Search for the cell housing the specified text and yield its [x, y] center coordinate. 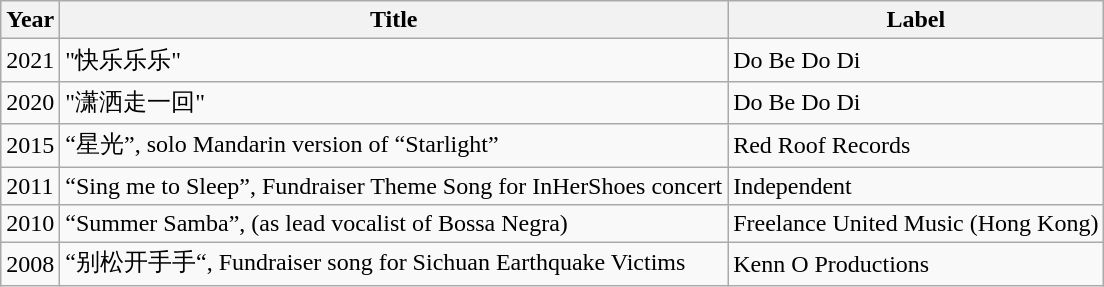
2015 [30, 146]
Kenn O Productions [916, 264]
Year [30, 20]
Independent [916, 185]
2020 [30, 102]
2011 [30, 185]
Freelance United Music (Hong Kong) [916, 224]
Label [916, 20]
“别松开⼿手“, Fundraiser song for Sichuan Earthquake Victims [394, 264]
2010 [30, 224]
“Summer Samba”, (as lead vocalist of Bossa Negra) [394, 224]
"快乐乐乐" [394, 60]
2021 [30, 60]
Title [394, 20]
2008 [30, 264]
"潇洒走一回" [394, 102]
Red Roof Records [916, 146]
“星光”, solo Mandarin version of “Starlight” [394, 146]
“Sing me to Sleep”, Fundraiser Theme Song for InHerShoes concert [394, 185]
